Scan for the cell matching the given text and deliver its (x, y) coordinate at center. 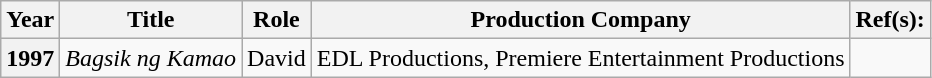
Production Company (580, 20)
Bagsik ng Kamao (151, 58)
David (277, 58)
Role (277, 20)
EDL Productions, Premiere Entertainment Productions (580, 58)
1997 (30, 58)
Ref(s): (890, 20)
Year (30, 20)
Title (151, 20)
